For the text-containing cell, return its midpoint in [X, Y] coordinate format. 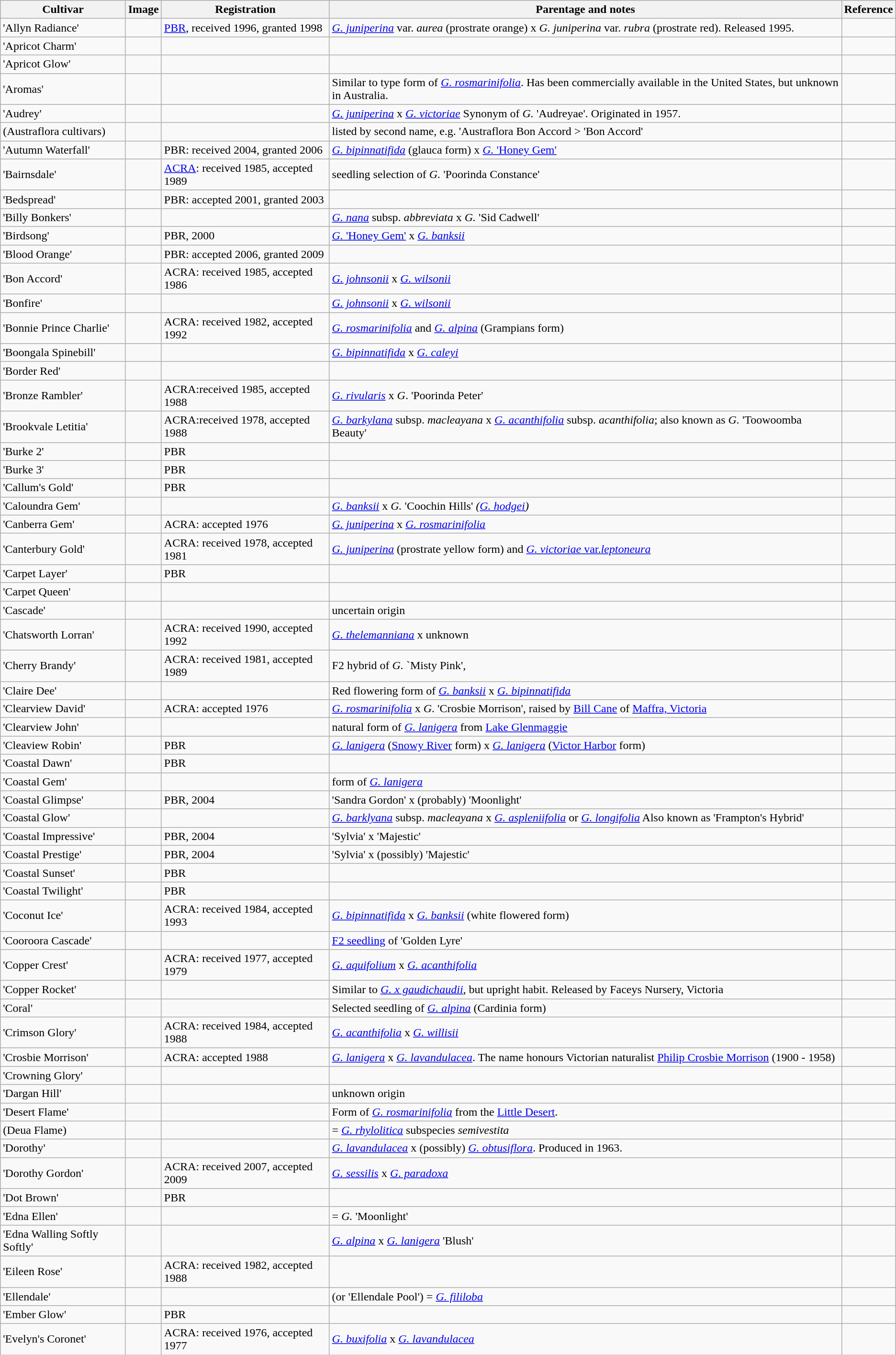
'Bedspread' [63, 199]
'Bon Accord' [63, 279]
G. aquifolium x G. acanthifolia [585, 965]
ACRA: received 1984, accepted 1993 [245, 915]
'Audrey' [63, 113]
'Autumn Waterfall' [63, 150]
'Clearview David' [63, 709]
'Coral' [63, 1008]
'Dot Brown' [63, 1198]
ACRA: received 1984, accepted 1988 [245, 1033]
'Bonnie Prince Charlie' [63, 328]
'Callum's Gold' [63, 488]
ACRA: received 1978, accepted 1981 [245, 549]
'Canberra Gem' [63, 524]
'Allyn Radiance' [63, 28]
G. sessilis x G. paradoxa [585, 1173]
G. lavandulacea x (possibly) G. obtusiflora. Produced in 1963. [585, 1148]
G. rosmarinifolia x G. 'Crosbie Morrison', raised by Bill Cane of Maffra, Victoria [585, 709]
'Bronze Rambler' [63, 395]
'Crosbie Morrison' [63, 1057]
Form of G. rosmarinifolia from the Little Desert. [585, 1112]
G. juniperina var. aurea (prostrate orange) x G. juniperina var. rubra (prostrate red). Released 1995. [585, 28]
(Austraflora cultivars) [63, 132]
'Birdsong' [63, 235]
G. acanthifolia x G. willisii [585, 1033]
'Chatsworth Lorran' [63, 635]
'Coastal Glow' [63, 818]
G. juniperina x G. victoriae Synonym of G. 'Audreyae'. Originated in 1957. [585, 113]
PBR: received 2004, granted 2006 [245, 150]
'Eileen Rose' [63, 1271]
'Desert Flame' [63, 1112]
'Sylvia' x 'Majestic' [585, 836]
'Edna Ellen' [63, 1216]
'Cascade' [63, 610]
'Cherry Brandy' [63, 666]
ACRA: accepted 1988 [245, 1057]
(or 'Ellendale Pool') = G. fililoba [585, 1297]
'Coastal Dawn' [63, 763]
ACRA: received 1982, accepted 1988 [245, 1271]
'Canterbury Gold' [63, 549]
'Coconut Ice' [63, 915]
listed by second name, e.g. 'Austraflora Bon Accord > 'Bon Accord' [585, 132]
G. barkylana subsp. macleayana x G. acanthifolia subsp. acanthifolia; also known as G. 'Toowoomba Beauty' [585, 427]
ACRA:received 1985, accepted 1988 [245, 395]
PBR: accepted 2006, granted 2009 [245, 254]
Parentage and notes [585, 10]
'Bairnsdale' [63, 174]
'Carpet Queen' [63, 592]
'Claire Dee' [63, 691]
ACRA: received 1990, accepted 1992 [245, 635]
G. juniperina (prostrate yellow form) and G. victoriae var.leptoneura [585, 549]
G. bipinnatifida (glauca form) x G. 'Honey Gem' [585, 150]
PBR, received 1996, granted 1998 [245, 28]
'Crimson Glory' [63, 1033]
G. nana subsp. abbreviata x G. 'Sid Cadwell' [585, 217]
ACRA: received 1976, accepted 1977 [245, 1339]
natural form of G. lanigera from Lake Glenmaggie [585, 727]
Cultivar [63, 10]
Red flowering form of G. banksii x G. bipinnatifida [585, 691]
'Caloundra Gem' [63, 506]
Similar to G. x gaudichaudii, but upright habit. Released by Faceys Nursery, Victoria [585, 990]
G. rivularis x G. 'Poorinda Peter' [585, 395]
G. lanigera (Snowy River form) x G. lanigera (Victor Harbor form) [585, 745]
Reference [868, 10]
(Deua Flame) [63, 1130]
G. alpina x G. lanigera 'Blush' [585, 1241]
'Ellendale' [63, 1297]
'Evelyn's Coronet' [63, 1339]
Registration [245, 10]
'Blood Orange' [63, 254]
ACRA: received 1985, accepted 1986 [245, 279]
'Cooroora Cascade' [63, 941]
'Burke 2' [63, 451]
'Coastal Impressive' [63, 836]
'Coastal Gem' [63, 782]
seedling selection of G. 'Poorinda Constance' [585, 174]
'Aromas' [63, 89]
'Brookvale Letitia' [63, 427]
G. bipinnatifida x G. caleyi [585, 353]
'Apricot Glow' [63, 64]
Image [144, 10]
'Cleaview Robin' [63, 745]
'Copper Crest' [63, 965]
'Sandra Gordon' x (probably) 'Moonlight' [585, 800]
'Coastal Prestige' [63, 854]
ACRA:received 1978, accepted 1988 [245, 427]
form of G. lanigera [585, 782]
G. thelemanniana x unknown [585, 635]
Selected seedling of G. alpina (Cardinia form) [585, 1008]
'Carpet Layer' [63, 573]
'Dorothy Gordon' [63, 1173]
'Boongala Spinebill' [63, 353]
'Sylvia' x (possibly) 'Majestic' [585, 854]
G. 'Honey Gem' x G. banksii [585, 235]
PBR: accepted 2001, granted 2003 [245, 199]
G. rosmarinifolia and G. alpina (Grampians form) [585, 328]
G. lanigera x G. lavandulacea. The name honours Victorian naturalist Philip Crosbie Morrison (1900 - 1958) [585, 1057]
'Dargan Hill' [63, 1094]
G. buxifolia x G. lavandulacea [585, 1339]
ACRA: received 1982, accepted 1992 [245, 328]
PBR, 2000 [245, 235]
'Crowning Glory' [63, 1075]
'Clearview John' [63, 727]
'Coastal Glimpse' [63, 800]
'Bonfire' [63, 303]
G. bipinnatifida x G. banksii (white flowered form) [585, 915]
= G. 'Moonlight' [585, 1216]
'Copper Rocket' [63, 990]
= G. rhylolitica subspecies semivestita [585, 1130]
'Dorothy' [63, 1148]
'Billy Bonkers' [63, 217]
'Border Red' [63, 371]
'Apricot Charm' [63, 46]
'Burke 3' [63, 470]
ACRA: received 2007, accepted 2009 [245, 1173]
'Edna Walling Softly Softly' [63, 1241]
Similar to type form of G. rosmarinifolia. Has been commercially available in the United States, but unknown in Australia. [585, 89]
G. juniperina x G. rosmarinifolia [585, 524]
F2 hybrid of G. `Misty Pink', [585, 666]
ACRA: received 1985, accepted 1989 [245, 174]
ACRA: received 1981, accepted 1989 [245, 666]
unknown origin [585, 1094]
uncertain origin [585, 610]
ACRA: received 1977, accepted 1979 [245, 965]
'Coastal Sunset' [63, 873]
G. banksii x G. 'Coochin Hills' (G. hodgei) [585, 506]
G. barklyana subsp. macleayana x G. aspleniifolia or G. longifolia Also known as 'Frampton's Hybrid' [585, 818]
'Coastal Twilight' [63, 891]
F2 seedling of 'Golden Lyre' [585, 941]
'Ember Glow' [63, 1315]
